Search for the cell housing the specified text and yield its (X, Y) center coordinate. 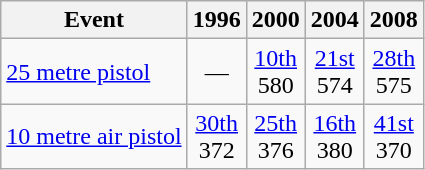
— (216, 72)
28th575 (394, 72)
Event (94, 20)
30th372 (216, 136)
25 metre pistol (94, 72)
10 metre air pistol (94, 136)
1996 (216, 20)
2000 (276, 20)
16th380 (334, 136)
2004 (334, 20)
25th376 (276, 136)
2008 (394, 20)
10th580 (276, 72)
21st574 (334, 72)
41st370 (394, 136)
